Find where the given text appears and provide that cell's center as [x, y] coordinate. 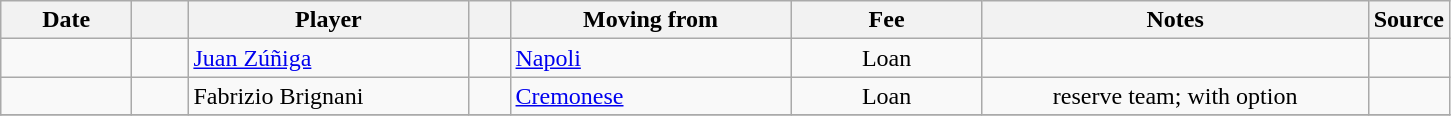
Juan Zúñiga [328, 58]
Date [66, 20]
Napoli [650, 58]
Source [1408, 20]
Cremonese [650, 96]
Fee [886, 20]
Fabrizio Brignani [328, 96]
Moving from [650, 20]
Notes [1175, 20]
reserve team; with option [1175, 96]
Player [328, 20]
